Scan for the cell matching the given text and deliver its [X, Y] coordinate at center. 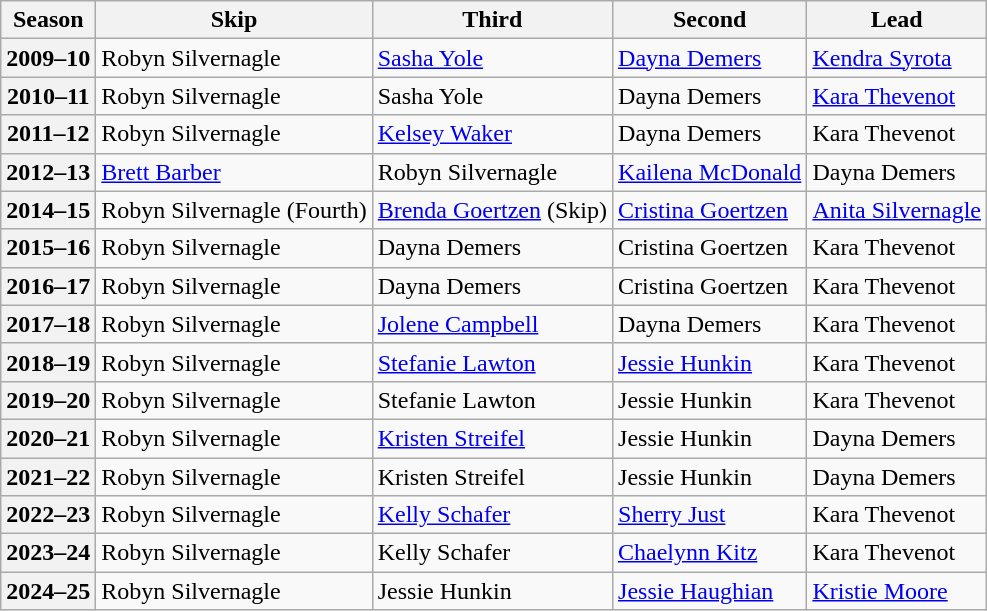
Jolene Campbell [492, 324]
2010–11 [48, 96]
2021–22 [48, 477]
Sherry Just [710, 515]
Kelsey Waker [492, 134]
Season [48, 20]
Jessie Haughian [710, 591]
Robyn Silvernagle (Fourth) [234, 210]
2015–16 [48, 248]
2014–15 [48, 210]
2023–24 [48, 553]
2018–19 [48, 362]
Lead [897, 20]
2017–18 [48, 324]
2009–10 [48, 58]
2022–23 [48, 515]
Kendra Syrota [897, 58]
2020–21 [48, 438]
2011–12 [48, 134]
2012–13 [48, 172]
Third [492, 20]
Chaelynn Kitz [710, 553]
Brenda Goertzen (Skip) [492, 210]
Kailena McDonald [710, 172]
Skip [234, 20]
Brett Barber [234, 172]
Second [710, 20]
2024–25 [48, 591]
2016–17 [48, 286]
2019–20 [48, 400]
Kristie Moore [897, 591]
Anita Silvernagle [897, 210]
